Return the (x, y) coordinate for the center point of the cell that contains the specified text.  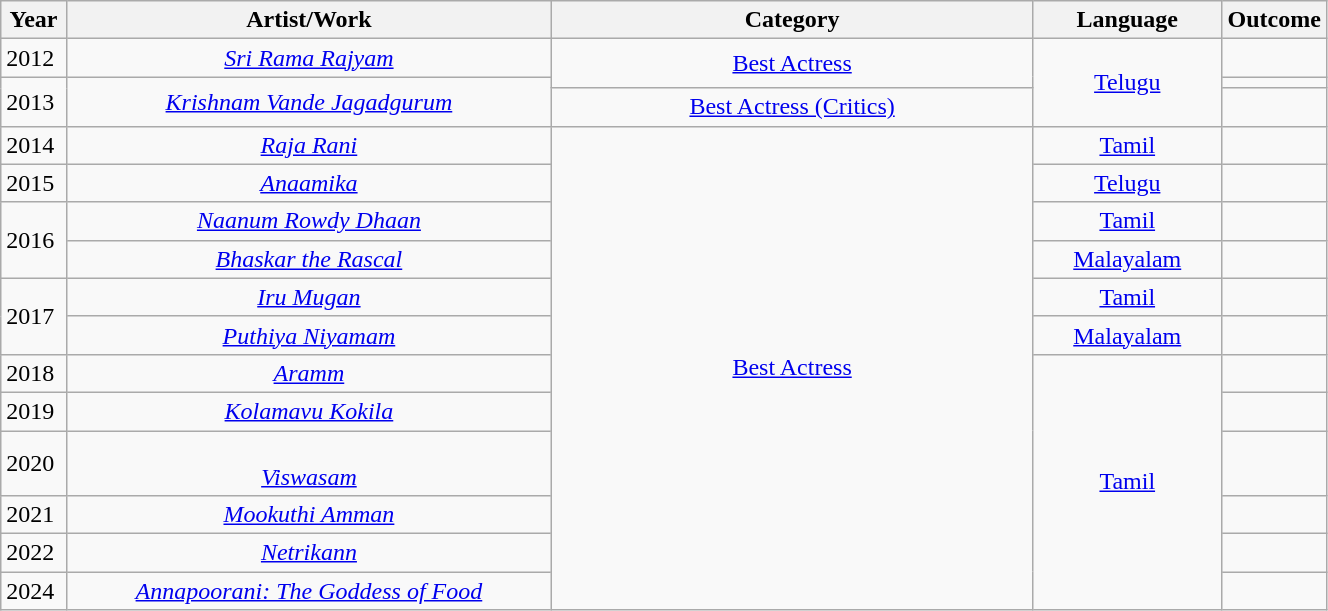
Naanum Rowdy Dhaan (308, 221)
Kolamavu Kokila (308, 411)
Krishnam Vande Jagadgurum (308, 102)
Artist/Work (308, 20)
Outcome (1274, 20)
2018 (34, 373)
2016 (34, 240)
Bhaskar the Rascal (308, 259)
Best Actress (Critics) (792, 107)
Raja Rani (308, 145)
2014 (34, 145)
Anaamika (308, 183)
2019 (34, 411)
Aramm (308, 373)
Viswasam (308, 462)
Year (34, 20)
2024 (34, 591)
2015 (34, 183)
2017 (34, 316)
2022 (34, 553)
Annapoorani: The Goddess of Food (308, 591)
2021 (34, 515)
Iru Mugan (308, 297)
Puthiya Niyamam (308, 335)
2012 (34, 58)
Netrikann (308, 553)
2013 (34, 102)
2020 (34, 462)
Language (1127, 20)
Sri Rama Rajyam (308, 58)
Category (792, 20)
Mookuthi Amman (308, 515)
